Find where the given text appears and provide that cell's center as (x, y) coordinate. 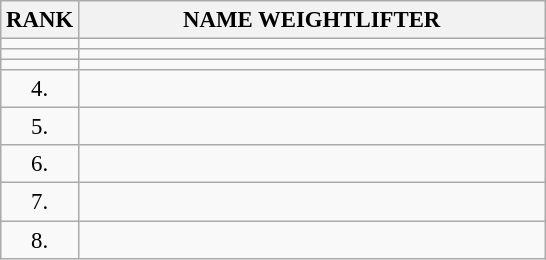
7. (40, 202)
5. (40, 127)
4. (40, 89)
RANK (40, 20)
NAME WEIGHTLIFTER (312, 20)
8. (40, 240)
6. (40, 165)
